Determine the (x, y) coordinate at the center of the cell enclosing the given text.  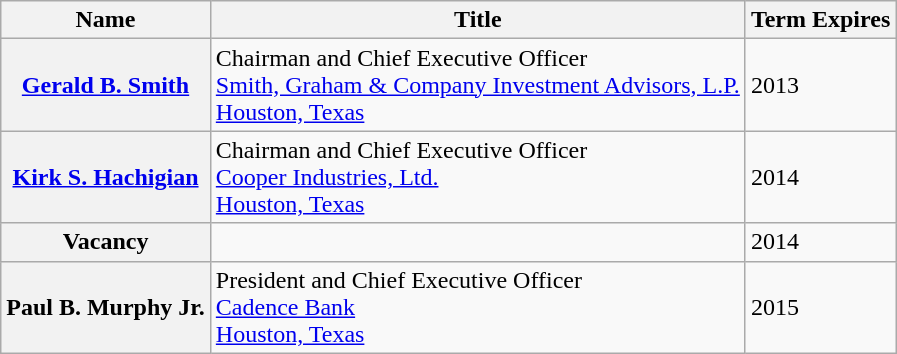
2013 (820, 85)
Kirk S. Hachigian (106, 177)
Term Expires (820, 20)
Title (478, 20)
Paul B. Murphy Jr. (106, 307)
Vacancy (106, 242)
Chairman and Chief Executive OfficerSmith, Graham & Company Investment Advisors, L.P.Houston, Texas (478, 85)
President and Chief Executive OfficerCadence BankHouston, Texas (478, 307)
2015 (820, 307)
Name (106, 20)
Chairman and Chief Executive OfficerCooper Industries, Ltd.Houston, Texas (478, 177)
Gerald B. Smith (106, 85)
